Find where the given text appears and provide that cell's center as (x, y) coordinate. 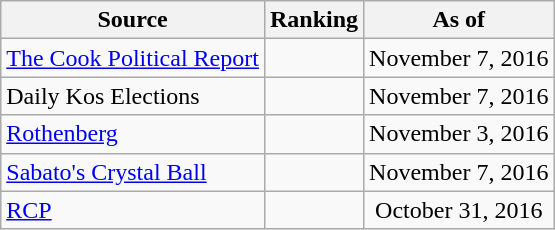
The Cook Political Report (133, 58)
Rothenberg (133, 134)
Sabato's Crystal Ball (133, 172)
November 3, 2016 (459, 134)
As of (459, 20)
Ranking (314, 20)
October 31, 2016 (459, 210)
RCP (133, 210)
Source (133, 20)
Daily Kos Elections (133, 96)
